Extract the [x, y] coordinate from the center of the cell holding the provided text.  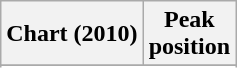
Peakposition [189, 34]
Chart (2010) [72, 34]
